Extract the [x, y] coordinate from the center of the cell holding the provided text.  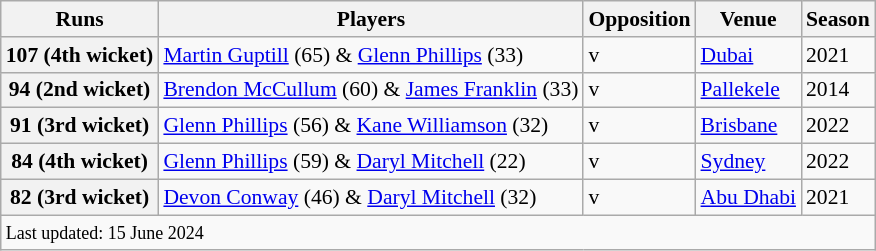
82 (3rd wicket) [80, 197]
Abu Dhabi [748, 197]
Brendon McCullum (60) & James Franklin (33) [370, 90]
Runs [80, 19]
Venue [748, 19]
Glenn Phillips (59) & Daryl Mitchell (22) [370, 162]
Pallekele [748, 90]
Opposition [639, 19]
Season [838, 19]
107 (4th wicket) [80, 55]
Devon Conway (46) & Daryl Mitchell (32) [370, 197]
Players [370, 19]
94 (2nd wicket) [80, 90]
84 (4th wicket) [80, 162]
91 (3rd wicket) [80, 126]
Martin Guptill (65) & Glenn Phillips (33) [370, 55]
2014 [838, 90]
Dubai [748, 55]
Glenn Phillips (56) & Kane Williamson (32) [370, 126]
Last updated: 15 June 2024 [438, 233]
Sydney [748, 162]
Brisbane [748, 126]
